Find where the given text appears and provide that cell's center as [X, Y] coordinate. 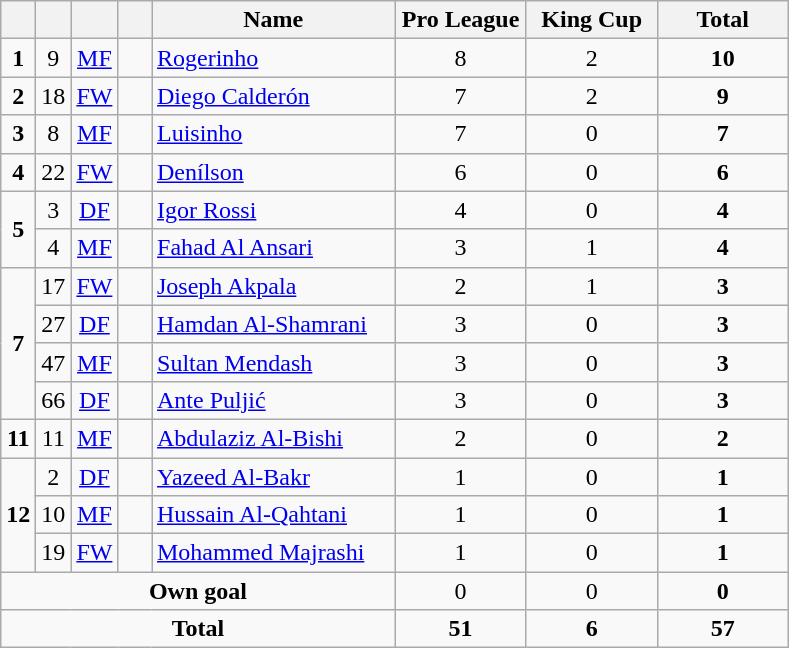
Sultan Mendash [274, 362]
Ante Puljić [274, 400]
Rogerinho [274, 58]
66 [54, 400]
Igor Rossi [274, 210]
47 [54, 362]
Pro League [460, 20]
Luisinho [274, 134]
Hussain Al-Qahtani [274, 515]
22 [54, 172]
17 [54, 286]
51 [460, 629]
Own goal [198, 591]
Joseph Akpala [274, 286]
Hamdan Al-Shamrani [274, 324]
12 [18, 515]
19 [54, 553]
27 [54, 324]
Mohammed Majrashi [274, 553]
Denílson [274, 172]
18 [54, 96]
5 [18, 229]
Yazeed Al-Bakr [274, 477]
Diego Calderón [274, 96]
Name [274, 20]
Fahad Al Ansari [274, 248]
Abdulaziz Al-Bishi [274, 438]
King Cup [592, 20]
57 [722, 629]
